Find where the given text appears and provide that cell's center as (X, Y) coordinate. 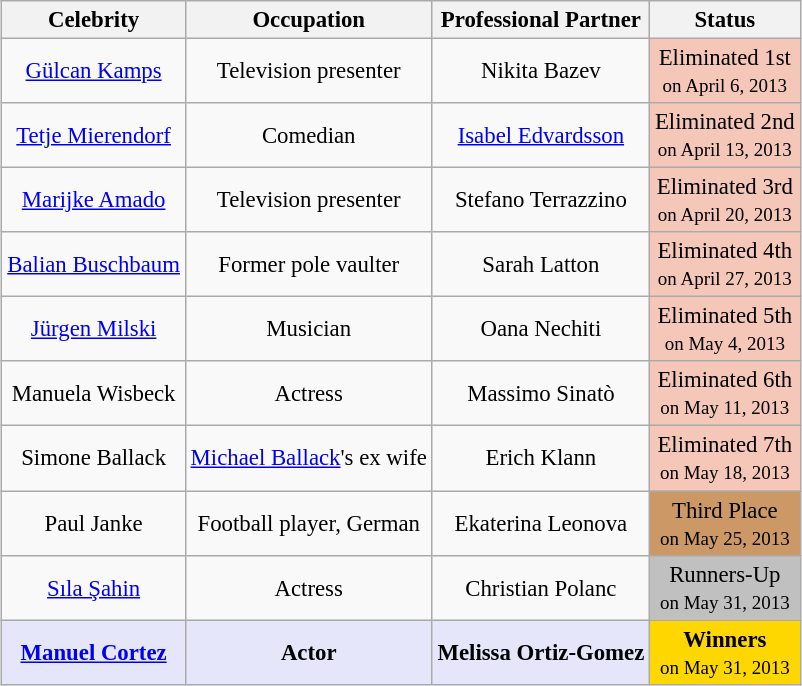
Manuel Cortez (94, 652)
Massimo Sinatò (540, 394)
Former pole vaulter (308, 264)
Simone Ballack (94, 458)
Marijke Amado (94, 200)
Celebrity (94, 20)
Third Placeon May 25, 2013 (725, 522)
Tetje Mierendorf (94, 136)
Runners-Up on May 31, 2013 (725, 588)
Sarah Latton (540, 264)
Erich Klann (540, 458)
Eliminated 7thon May 18, 2013 (725, 458)
Professional Partner (540, 20)
Status (725, 20)
Occupation (308, 20)
Manuela Wisbeck (94, 394)
Eliminated 3rdon April 20, 2013 (725, 200)
Christian Polanc (540, 588)
Musician (308, 330)
Eliminated 5thon May 4, 2013 (725, 330)
Eliminated 2ndon April 13, 2013 (725, 136)
Ekaterina Leonova (540, 522)
Eliminated 4thon April 27, 2013 (725, 264)
Eliminated 1ston April 6, 2013 (725, 70)
Gülcan Kamps (94, 70)
Comedian (308, 136)
Sıla Şahin (94, 588)
Eliminated 6thon May 11, 2013 (725, 394)
Michael Ballack's ex wife (308, 458)
Isabel Edvardsson (540, 136)
Oana Nechiti (540, 330)
Stefano Terrazzino (540, 200)
Paul Janke (94, 522)
Winnerson May 31, 2013 (725, 652)
Balian Buschbaum (94, 264)
Football player, German (308, 522)
Jürgen Milski (94, 330)
Actor (308, 652)
Melissa Ortiz-Gomez (540, 652)
Nikita Bazev (540, 70)
